Output the [x, y] coordinate of the center of the cell containing the given text.  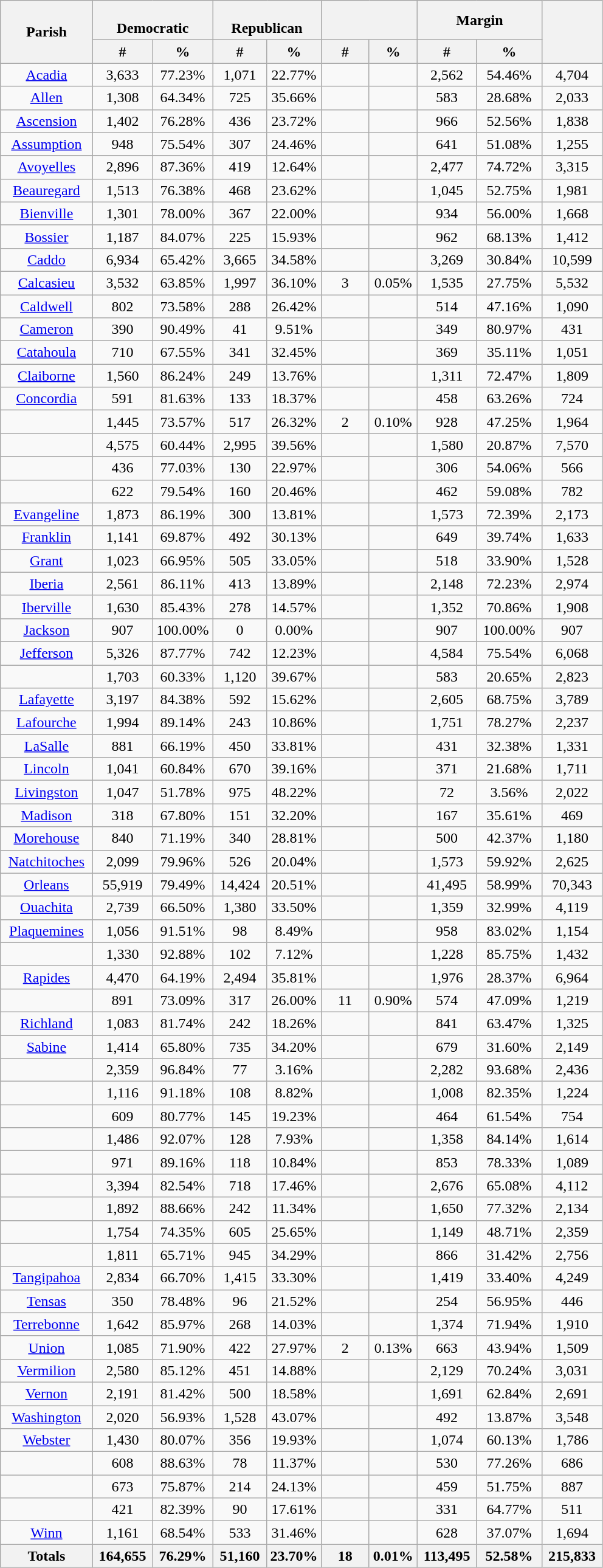
22.77% [294, 75]
725 [239, 98]
1,691 [446, 1394]
1,120 [239, 677]
92.88% [182, 954]
1,694 [571, 1533]
1,090 [571, 306]
Madison [46, 815]
356 [239, 1440]
1,161 [123, 1533]
1,219 [571, 1000]
2,562 [446, 75]
Tangipahoa [46, 1278]
468 [239, 190]
2,173 [571, 514]
1,668 [571, 213]
1,023 [123, 561]
1,630 [123, 607]
Sabine [46, 1046]
20.46% [294, 491]
41,495 [446, 885]
20.65% [509, 677]
3,665 [239, 260]
710 [123, 353]
21.52% [294, 1301]
52.58% [509, 1556]
649 [446, 537]
1,997 [239, 283]
2,834 [123, 1278]
77.32% [509, 1209]
1,041 [123, 769]
679 [446, 1046]
84.14% [509, 1139]
958 [446, 931]
71.19% [182, 838]
77.23% [182, 75]
1,430 [123, 1440]
5,326 [123, 653]
48.71% [509, 1232]
3,394 [123, 1186]
288 [239, 306]
1,614 [571, 1139]
Cameron [46, 330]
68.54% [182, 1533]
7.12% [294, 954]
72.23% [509, 584]
33.05% [294, 561]
686 [571, 1463]
891 [123, 1000]
214 [239, 1487]
34.58% [294, 260]
10.86% [294, 723]
34.29% [294, 1255]
79.49% [182, 885]
735 [239, 1046]
2,237 [571, 723]
20.04% [294, 862]
Calcasieu [46, 283]
89.16% [182, 1162]
Richland [46, 1023]
421 [123, 1510]
Livingston [46, 792]
36.10% [294, 283]
14,424 [239, 885]
72 [446, 792]
469 [571, 815]
1,056 [123, 931]
866 [446, 1255]
14.57% [294, 607]
341 [239, 353]
2,561 [123, 584]
1,154 [571, 931]
1,786 [571, 1440]
249 [239, 376]
Tensas [46, 1301]
1,311 [446, 376]
Republican [267, 21]
3,789 [571, 700]
11 [345, 1000]
19.93% [294, 1440]
26.42% [294, 306]
Vermilion [46, 1370]
82.35% [509, 1093]
1,910 [571, 1324]
1,809 [571, 376]
574 [446, 1000]
51.08% [509, 144]
18 [345, 1556]
35.11% [509, 353]
Democratic [153, 21]
59.92% [509, 862]
6,068 [571, 653]
Washington [46, 1417]
LaSalle [46, 746]
60.84% [182, 769]
88.66% [182, 1209]
14.03% [294, 1324]
23.62% [294, 190]
72.47% [509, 376]
670 [239, 769]
566 [571, 468]
1,486 [123, 1139]
371 [446, 769]
278 [239, 607]
306 [446, 468]
840 [123, 838]
63.26% [509, 399]
12.64% [294, 167]
28.68% [509, 98]
340 [239, 838]
Webster [46, 1440]
517 [239, 422]
87.36% [182, 167]
1,751 [446, 723]
592 [239, 700]
591 [123, 399]
1,051 [571, 353]
462 [446, 491]
13.87% [509, 1417]
268 [239, 1324]
133 [239, 399]
1,083 [123, 1023]
0 [239, 630]
35.81% [294, 977]
1,071 [239, 75]
39.74% [509, 537]
60.13% [509, 1440]
84.38% [182, 700]
1,301 [123, 213]
Caddo [46, 260]
530 [446, 1463]
3.16% [294, 1070]
718 [239, 1186]
318 [123, 815]
Iberia [46, 584]
128 [239, 1139]
1,224 [571, 1093]
82.54% [182, 1186]
78.27% [509, 723]
4,119 [571, 908]
3,031 [571, 1370]
Ouachita [46, 908]
20.51% [294, 885]
1,633 [571, 537]
2,823 [571, 677]
1,580 [446, 445]
91.18% [182, 1093]
0.13% [393, 1347]
3,315 [571, 167]
66.19% [182, 746]
300 [239, 514]
151 [239, 815]
1,976 [446, 977]
6,934 [123, 260]
1,085 [123, 1347]
1,445 [123, 422]
1,380 [239, 908]
67.55% [182, 353]
88.63% [182, 1463]
39.16% [294, 769]
77.03% [182, 468]
60.33% [182, 677]
86.19% [182, 514]
Lincoln [46, 769]
68.75% [509, 700]
21.68% [509, 769]
2,494 [239, 977]
64.19% [182, 977]
77 [239, 1070]
641 [446, 144]
19.23% [294, 1116]
30.84% [509, 260]
Rapides [46, 977]
91.51% [182, 931]
85.75% [509, 954]
331 [446, 1510]
31.60% [509, 1046]
34.20% [294, 1046]
81.42% [182, 1394]
96 [239, 1301]
2,282 [446, 1070]
63.47% [509, 1023]
514 [446, 306]
390 [123, 330]
Claiborne [46, 376]
Winn [46, 1533]
32.45% [294, 353]
80.07% [182, 1440]
28.37% [509, 977]
32.38% [509, 746]
52.75% [509, 190]
4,470 [123, 977]
Avoyelles [46, 167]
605 [239, 1232]
6,964 [571, 977]
3,548 [571, 1417]
459 [446, 1487]
60.44% [182, 445]
7.93% [294, 1139]
464 [446, 1116]
118 [239, 1162]
11.37% [294, 1463]
1,513 [123, 190]
Evangeline [46, 514]
82.39% [182, 1510]
451 [239, 1370]
23.72% [294, 121]
4,249 [571, 1278]
Jackson [46, 630]
2,436 [571, 1070]
66.70% [182, 1278]
1,008 [446, 1093]
Natchitoches [46, 862]
75.87% [182, 1487]
Assumption [46, 144]
7,570 [571, 445]
628 [446, 1533]
79.54% [182, 491]
80.77% [182, 1116]
Catahoula [46, 353]
73.58% [182, 306]
2,020 [123, 1417]
2,974 [571, 584]
1,535 [446, 283]
20.87% [509, 445]
3 [345, 283]
42.37% [509, 838]
Lafayette [46, 700]
Totals [46, 1556]
65.71% [182, 1255]
1,415 [239, 1278]
32.99% [509, 908]
12.23% [294, 653]
35.61% [509, 815]
446 [571, 1301]
17.61% [294, 1510]
2,022 [571, 792]
975 [239, 792]
78.48% [182, 1301]
1,116 [123, 1093]
2,605 [446, 700]
518 [446, 561]
10,599 [571, 260]
55,919 [123, 885]
971 [123, 1162]
1,255 [571, 144]
Lafourche [46, 723]
754 [571, 1116]
41 [239, 330]
98 [239, 931]
526 [239, 862]
27.75% [509, 283]
Parish [46, 32]
2,149 [571, 1046]
90 [239, 1510]
369 [446, 353]
24.46% [294, 144]
71.94% [509, 1324]
8.82% [294, 1093]
Morehouse [46, 838]
1,352 [446, 607]
458 [446, 399]
85.12% [182, 1370]
65.08% [509, 1186]
1,141 [123, 537]
28.81% [294, 838]
8.49% [294, 931]
92.07% [182, 1139]
35.66% [294, 98]
0.10% [393, 422]
18.58% [294, 1394]
Bienville [46, 213]
3,269 [446, 260]
108 [239, 1093]
5,532 [571, 283]
39.67% [294, 677]
31.46% [294, 1533]
Union [46, 1347]
62.84% [509, 1394]
26.00% [294, 1000]
59.08% [509, 491]
3,197 [123, 700]
4,575 [123, 445]
167 [446, 815]
2,099 [123, 862]
934 [446, 213]
63.85% [182, 283]
56.00% [509, 213]
26.32% [294, 422]
164,655 [123, 1556]
1,964 [571, 422]
2,691 [571, 1394]
966 [446, 121]
70.24% [509, 1370]
65.80% [182, 1046]
945 [239, 1255]
Margin [479, 21]
102 [239, 954]
9.51% [294, 330]
3,532 [123, 283]
14.88% [294, 1370]
56.93% [182, 1417]
1,180 [571, 838]
33.90% [509, 561]
1,711 [571, 769]
39.56% [294, 445]
33.40% [509, 1278]
64.77% [509, 1510]
90.49% [182, 330]
422 [239, 1347]
54.46% [509, 75]
73.09% [182, 1000]
72.39% [509, 514]
Beauregard [46, 190]
51,160 [239, 1556]
58.99% [509, 885]
1,642 [123, 1324]
2,995 [239, 445]
64.34% [182, 98]
13.81% [294, 514]
Grant [46, 561]
1,892 [123, 1209]
13.76% [294, 376]
71.90% [182, 1347]
113,495 [446, 1556]
76.28% [182, 121]
254 [446, 1301]
1,331 [571, 746]
505 [239, 561]
17.46% [294, 1186]
2,756 [571, 1255]
11.34% [294, 1209]
87.77% [182, 653]
51.78% [182, 792]
2,580 [123, 1370]
663 [446, 1347]
83.02% [509, 931]
22.00% [294, 213]
Franklin [46, 537]
Ascension [46, 121]
1,374 [446, 1324]
32.20% [294, 815]
1,330 [123, 954]
61.54% [509, 1116]
Vernon [46, 1394]
25.65% [294, 1232]
31.42% [509, 1255]
533 [239, 1533]
367 [239, 213]
782 [571, 491]
68.13% [509, 237]
2,129 [446, 1370]
1,089 [571, 1162]
86.24% [182, 376]
78.33% [509, 1162]
609 [123, 1116]
67.80% [182, 815]
419 [239, 167]
4,112 [571, 1186]
86.11% [182, 584]
2,477 [446, 167]
79.96% [182, 862]
76.29% [182, 1556]
13.89% [294, 584]
24.13% [294, 1487]
30.13% [294, 537]
3,633 [123, 75]
Bossier [46, 237]
0.05% [393, 283]
Iberville [46, 607]
0.01% [393, 1556]
74.35% [182, 1232]
37.07% [509, 1533]
742 [239, 653]
1,838 [571, 121]
84.07% [182, 237]
450 [239, 746]
225 [239, 237]
2,148 [446, 584]
1,560 [123, 376]
73.57% [182, 422]
1,908 [571, 607]
853 [446, 1162]
54.06% [509, 468]
1,412 [571, 237]
69.87% [182, 537]
1,509 [571, 1347]
22.97% [294, 468]
Jefferson [46, 653]
2,033 [571, 98]
4,704 [571, 75]
80.97% [509, 330]
2,625 [571, 862]
1,308 [123, 98]
887 [571, 1487]
608 [123, 1463]
724 [571, 399]
81.74% [182, 1023]
15.93% [294, 237]
43.94% [509, 1347]
243 [239, 723]
1,873 [123, 514]
4,584 [446, 653]
349 [446, 330]
1,650 [446, 1209]
2,134 [571, 1209]
74.72% [509, 167]
Concordia [46, 399]
18.26% [294, 1023]
1,402 [123, 121]
Plaquemines [46, 931]
948 [123, 144]
70,343 [571, 885]
1,432 [571, 954]
841 [446, 1023]
93.68% [509, 1070]
33.30% [294, 1278]
66.95% [182, 561]
18.37% [294, 399]
1,754 [123, 1232]
145 [239, 1116]
317 [239, 1000]
76.38% [182, 190]
1,358 [446, 1139]
160 [239, 491]
673 [123, 1487]
66.50% [182, 908]
962 [446, 237]
Caldwell [46, 306]
10.84% [294, 1162]
2,739 [123, 908]
0.90% [393, 1000]
1,359 [446, 908]
2,676 [446, 1186]
78.00% [182, 213]
130 [239, 468]
881 [123, 746]
81.63% [182, 399]
33.81% [294, 746]
77.26% [509, 1463]
43.07% [294, 1417]
Orleans [46, 885]
70.86% [509, 607]
2,191 [123, 1394]
511 [571, 1510]
23.70% [294, 1556]
1,419 [446, 1278]
85.97% [182, 1324]
1,045 [446, 190]
96.84% [182, 1070]
Allen [46, 98]
1,325 [571, 1023]
1,703 [123, 677]
85.43% [182, 607]
1,187 [123, 237]
Terrebonne [46, 1324]
47.16% [509, 306]
2,896 [123, 167]
15.62% [294, 700]
47.09% [509, 1000]
413 [239, 584]
350 [123, 1301]
78 [239, 1463]
89.14% [182, 723]
1,981 [571, 190]
622 [123, 491]
52.56% [509, 121]
27.97% [294, 1347]
802 [123, 306]
51.75% [509, 1487]
1,149 [446, 1232]
1,414 [123, 1046]
56.95% [509, 1301]
1,047 [123, 792]
307 [239, 144]
47.25% [509, 422]
1,074 [446, 1440]
1,994 [123, 723]
928 [446, 422]
65.42% [182, 260]
Acadia [46, 75]
48.22% [294, 792]
1,228 [446, 954]
0.00% [294, 630]
1,811 [123, 1255]
215,833 [571, 1556]
3.56% [509, 792]
33.50% [294, 908]
